Scan for the cell matching the given text and deliver its (X, Y) coordinate at center. 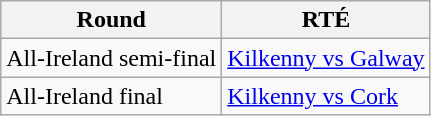
Kilkenny vs Cork (326, 96)
All-Ireland final (112, 96)
All-Ireland semi-final (112, 58)
Kilkenny vs Galway (326, 58)
Round (112, 20)
RTÉ (326, 20)
